Capture the cell that displays the provided text and extract its (X, Y) central coordinate. 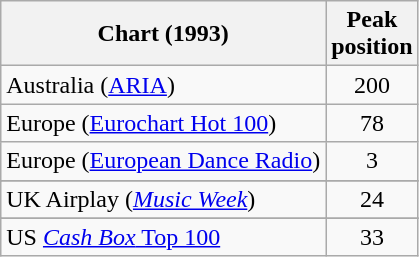
US Cash Box Top 100 (164, 237)
3 (372, 161)
UK Airplay (Music Week) (164, 199)
Australia (ARIA) (164, 85)
78 (372, 123)
Europe (European Dance Radio) (164, 161)
33 (372, 237)
Chart (1993) (164, 34)
Europe (Eurochart Hot 100) (164, 123)
Peakposition (372, 34)
24 (372, 199)
200 (372, 85)
